For the text-containing cell, return its midpoint in (x, y) coordinate format. 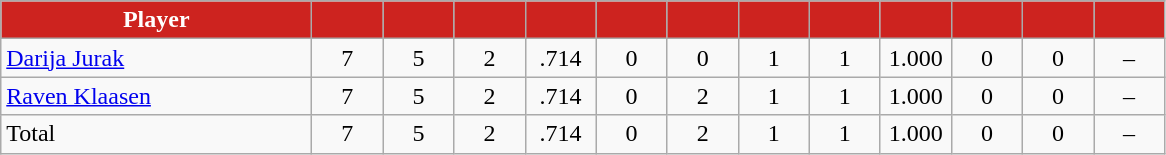
Raven Klaasen (156, 96)
Player (156, 20)
Total (156, 134)
Darija Jurak (156, 58)
